Return the (x, y) coordinate for the center point of the cell that contains the specified text.  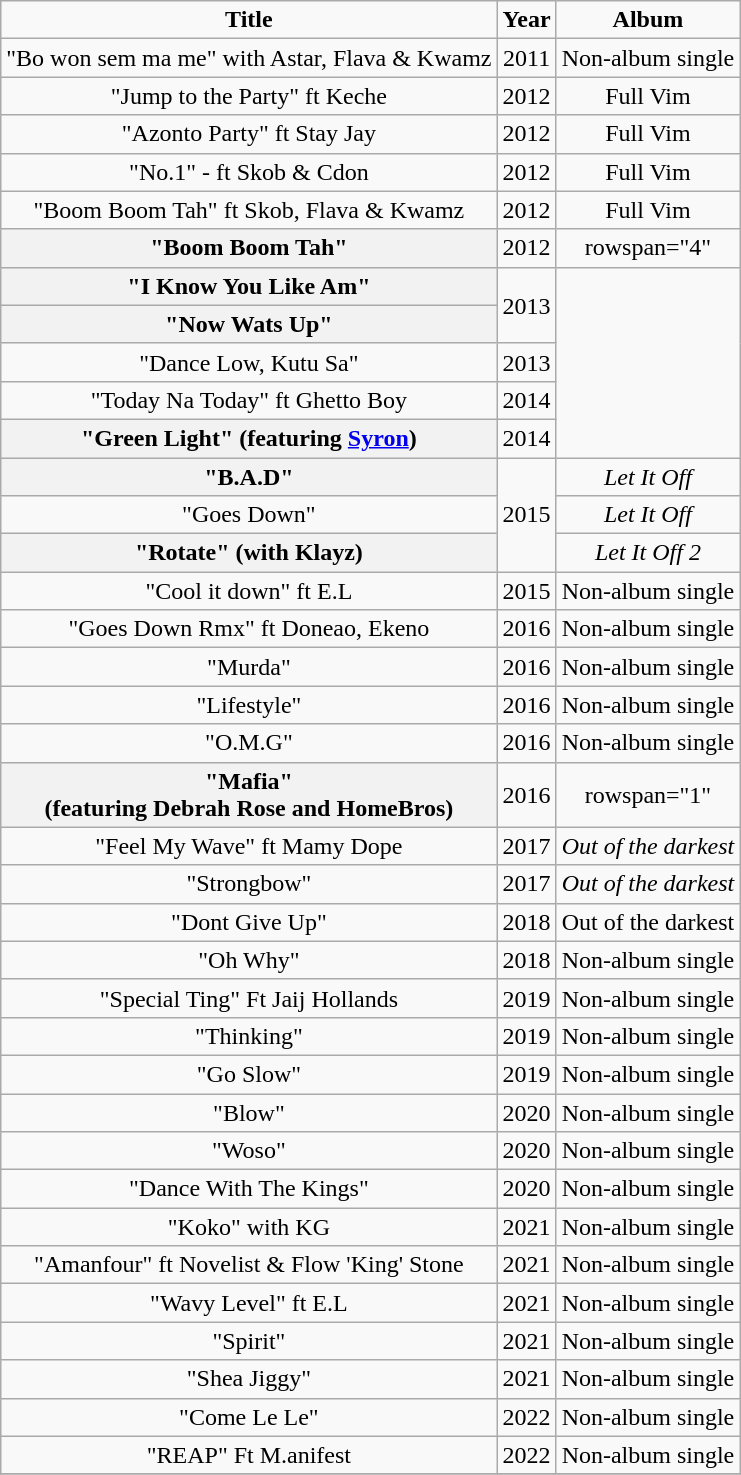
"Today Na Today" ft Ghetto Boy (249, 400)
"Murda" (249, 667)
"Lifestyle" (249, 705)
"Dance Low, Kutu Sa" (249, 362)
"Blow" (249, 1113)
"O.M.G" (249, 743)
"Dont Give Up" (249, 922)
"Jump to the Party" ft Keche (249, 96)
"Thinking" (249, 1036)
"I Know You Like Am" (249, 286)
Let It Off 2 (648, 553)
"Wavy Level" ft E.L (249, 1303)
"Dance With The Kings" (249, 1189)
2011 (526, 58)
"Come Le Le" (249, 1417)
"Goes Down Rmx" ft Doneao, Ekeno (249, 629)
"B.A.D" (249, 477)
"Oh Why" (249, 960)
"Bo won sem ma me" with Astar, Flava & Kwamz (249, 58)
Title (249, 20)
"Strongbow" (249, 884)
"Azonto Party" ft Stay Jay (249, 134)
"Goes Down" (249, 515)
"Green Light" (featuring Syron) (249, 438)
"Feel My Wave" ft Mamy Dope (249, 846)
"No.1" - ft Skob & Cdon (249, 172)
"Cool it down" ft E.L (249, 591)
Album (648, 20)
rowspan="4" (648, 248)
"Go Slow" (249, 1074)
"Boom Boom Tah" (249, 248)
Year (526, 20)
"Spirit" (249, 1341)
"Rotate" (with Klayz) (249, 553)
"Woso" (249, 1151)
"Koko" with KG (249, 1227)
"Amanfour" ft Novelist & Flow 'King' Stone (249, 1265)
"Shea Jiggy" (249, 1379)
rowspan="1" (648, 794)
"REAP" Ft M.anifest (249, 1455)
"Now Wats Up" (249, 324)
"Special Ting" Ft Jaij Hollands (249, 998)
"Boom Boom Tah" ft Skob, Flava & Kwamz (249, 210)
"Mafia"(featuring Debrah Rose and HomeBros) (249, 794)
